Detect which cell encompasses the target text, then output its [X, Y] center coordinate. 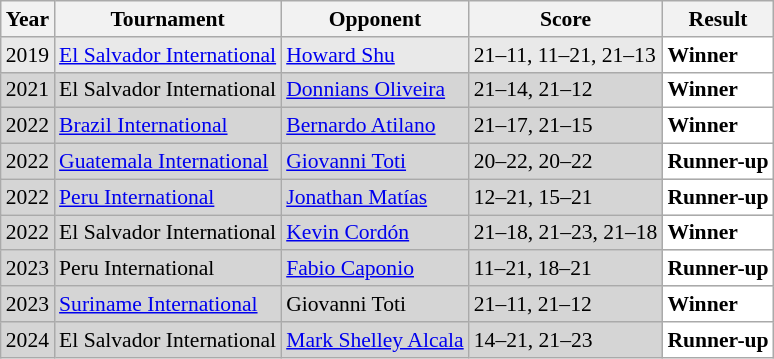
Tournament [168, 19]
Mark Shelley Alcala [375, 340]
Result [718, 19]
Opponent [375, 19]
11–21, 18–21 [566, 269]
Howard Shu [375, 55]
Suriname International [168, 304]
12–21, 15–21 [566, 197]
21–14, 21–12 [566, 90]
21–11, 11–21, 21–13 [566, 55]
21–17, 21–15 [566, 126]
Year [28, 19]
2019 [28, 55]
Guatemala International [168, 162]
2024 [28, 340]
Brazil International [168, 126]
21–18, 21–23, 21–18 [566, 233]
Jonathan Matías [375, 197]
21–11, 21–12 [566, 304]
Bernardo Atilano [375, 126]
Fabio Caponio [375, 269]
2021 [28, 90]
14–21, 21–23 [566, 340]
Kevin Cordón [375, 233]
Donnians Oliveira [375, 90]
Score [566, 19]
20–22, 20–22 [566, 162]
